Pinpoint the cell where the given text exists, returning its (X, Y) midpoint coordinate. 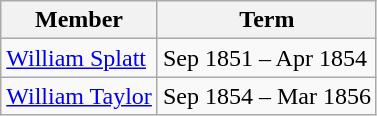
Sep 1854 – Mar 1856 (266, 96)
William Taylor (80, 96)
Member (80, 20)
Sep 1851 – Apr 1854 (266, 58)
Term (266, 20)
William Splatt (80, 58)
